Search for the cell housing the specified text and yield its (X, Y) center coordinate. 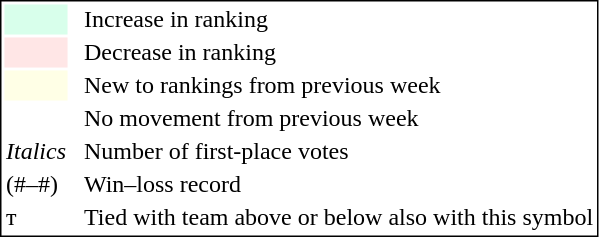
New to rankings from previous week (338, 85)
Increase in ranking (338, 19)
Win–loss record (338, 185)
Tied with team above or below also with this symbol (338, 217)
Number of first-place votes (338, 151)
No movement from previous week (338, 119)
Decrease in ranking (338, 53)
Italics (36, 151)
т (36, 217)
(#–#) (36, 185)
